Return the (x, y) coordinate for the center point of the cell that contains the specified text.  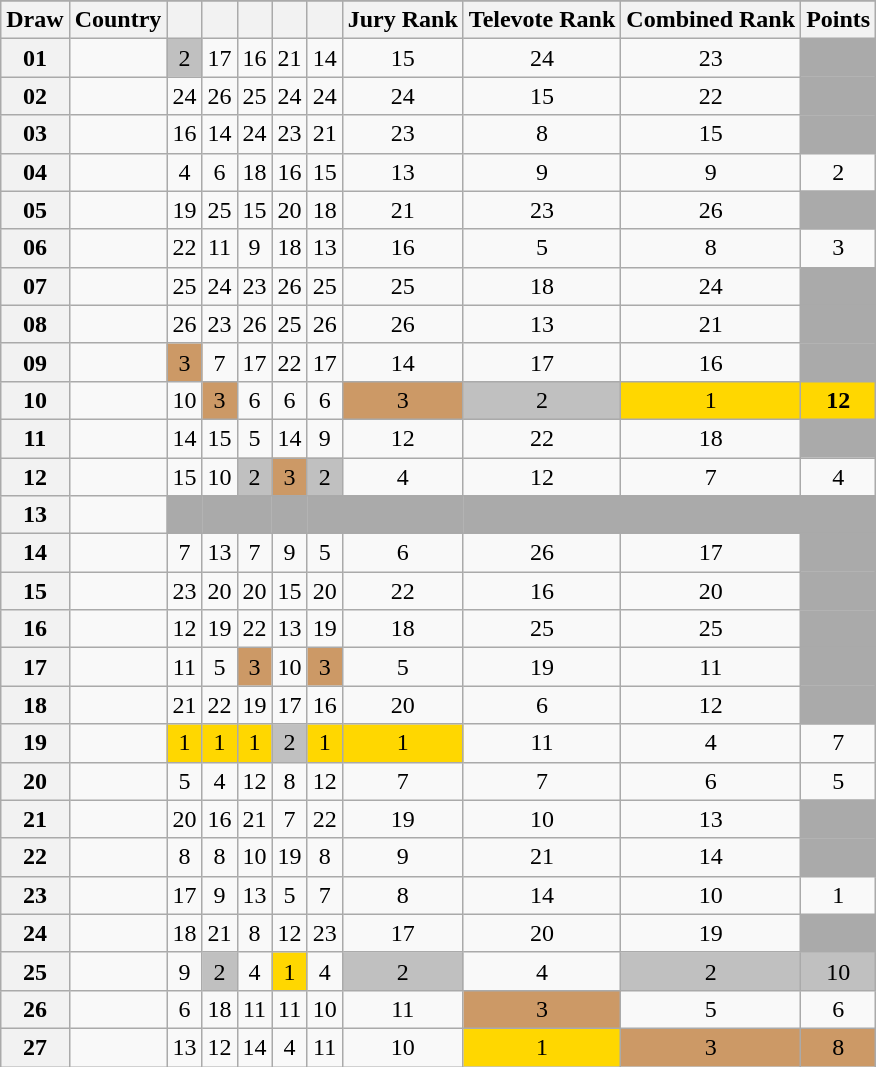
06 (35, 248)
Points (838, 20)
08 (35, 324)
07 (35, 286)
Televote Rank (542, 20)
Jury Rank (402, 20)
03 (35, 134)
09 (35, 362)
Draw (35, 20)
Country (118, 20)
Combined Rank (711, 20)
04 (35, 172)
02 (35, 96)
01 (35, 58)
27 (35, 1047)
05 (35, 210)
